Return the [X, Y] coordinate for the center point of the cell that contains the specified text.  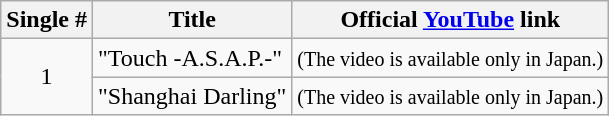
"Touch -A.S.A.P.-" [192, 58]
Title [192, 20]
Single # [47, 20]
1 [47, 77]
"Shanghai Darling" [192, 96]
Official YouTube link [450, 20]
